Detect which cell encompasses the target text, then output its (x, y) center coordinate. 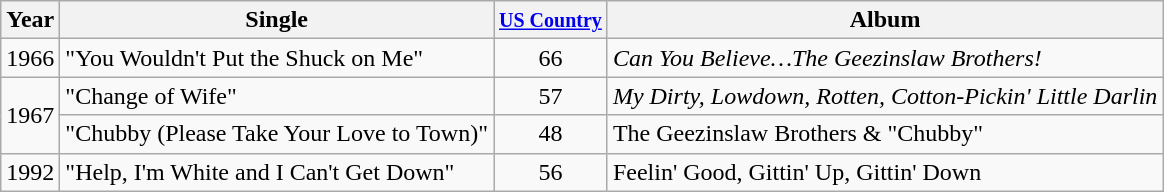
1992 (30, 172)
Can You Believe…The Geezinslaw Brothers! (885, 58)
"You Wouldn't Put the Shuck on Me" (277, 58)
"Chubby (Please Take Your Love to Town)" (277, 134)
The Geezinslaw Brothers & "Chubby" (885, 134)
US Country (551, 20)
56 (551, 172)
Album (885, 20)
Feelin' Good, Gittin' Up, Gittin' Down (885, 172)
"Help, I'm White and I Can't Get Down" (277, 172)
57 (551, 96)
Single (277, 20)
66 (551, 58)
1967 (30, 115)
My Dirty, Lowdown, Rotten, Cotton-Pickin' Little Darlin (885, 96)
48 (551, 134)
1966 (30, 58)
Year (30, 20)
"Change of Wife" (277, 96)
